For the text-containing cell, return its midpoint in [x, y] coordinate format. 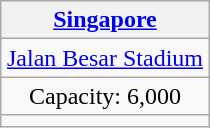
Jalan Besar Stadium [104, 58]
Singapore [104, 20]
Capacity: 6,000 [104, 96]
